Scan for the cell matching the given text and deliver its [x, y] coordinate at center. 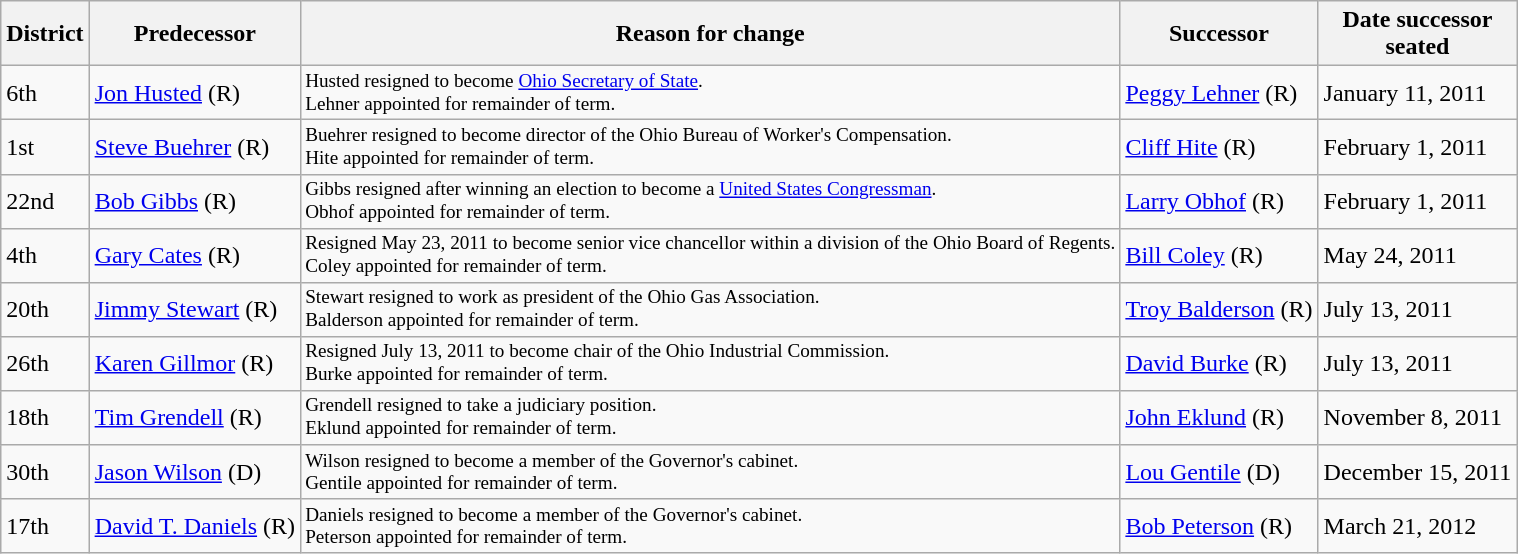
Stewart resigned to work as president of the Ohio Gas Association.Balderson appointed for remainder of term. [710, 309]
Resigned July 13, 2011 to become chair of the Ohio Industrial Commission.Burke appointed for remainder of term. [710, 364]
Daniels resigned to become a member of the Governor's cabinet.Peterson appointed for remainder of term. [710, 526]
Jason Wilson (D) [194, 472]
Steve Buehrer (R) [194, 147]
District [45, 34]
Bill Coley (R) [1219, 255]
Peggy Lehner (R) [1219, 93]
Grendell resigned to take a judiciary position.Eklund appointed for remainder of term. [710, 418]
December 15, 2011 [1418, 472]
17th [45, 526]
Buehrer resigned to become director of the Ohio Bureau of Worker's Compensation.Hite appointed for remainder of term. [710, 147]
John Eklund (R) [1219, 418]
Bob Peterson (R) [1219, 526]
David Burke (R) [1219, 364]
Cliff Hite (R) [1219, 147]
Gary Cates (R) [194, 255]
Bob Gibbs (R) [194, 201]
Tim Grendell (R) [194, 418]
David T. Daniels (R) [194, 526]
Gibbs resigned after winning an election to become a United States Congressman.Obhof appointed for remainder of term. [710, 201]
26th [45, 364]
Larry Obhof (R) [1219, 201]
Jon Husted (R) [194, 93]
30th [45, 472]
May 24, 2011 [1418, 255]
4th [45, 255]
Successor [1219, 34]
1st [45, 147]
Troy Balderson (R) [1219, 309]
Resigned May 23, 2011 to become senior vice chancellor within a division of the Ohio Board of Regents.Coley appointed for remainder of term. [710, 255]
Husted resigned to become Ohio Secretary of State.Lehner appointed for remainder of term. [710, 93]
Wilson resigned to become a member of the Governor's cabinet.Gentile appointed for remainder of term. [710, 472]
6th [45, 93]
Predecessor [194, 34]
Reason for change [710, 34]
Jimmy Stewart (R) [194, 309]
Lou Gentile (D) [1219, 472]
22nd [45, 201]
Karen Gillmor (R) [194, 364]
Date successorseated [1418, 34]
November 8, 2011 [1418, 418]
18th [45, 418]
20th [45, 309]
January 11, 2011 [1418, 93]
March 21, 2012 [1418, 526]
